Output the [X, Y] coordinate of the center of the cell containing the given text.  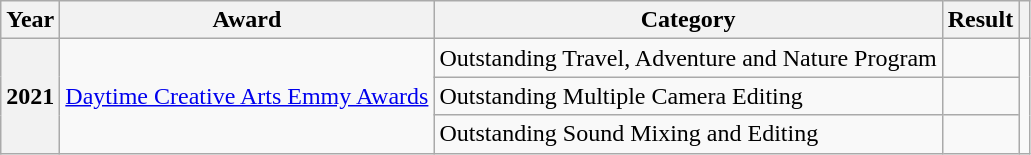
Outstanding Travel, Adventure and Nature Program [688, 58]
Category [688, 20]
2021 [30, 96]
Year [30, 20]
Daytime Creative Arts Emmy Awards [247, 96]
Award [247, 20]
Outstanding Multiple Camera Editing [688, 96]
Outstanding Sound Mixing and Editing [688, 134]
Result [980, 20]
